Find where the given text appears and provide that cell's center as [x, y] coordinate. 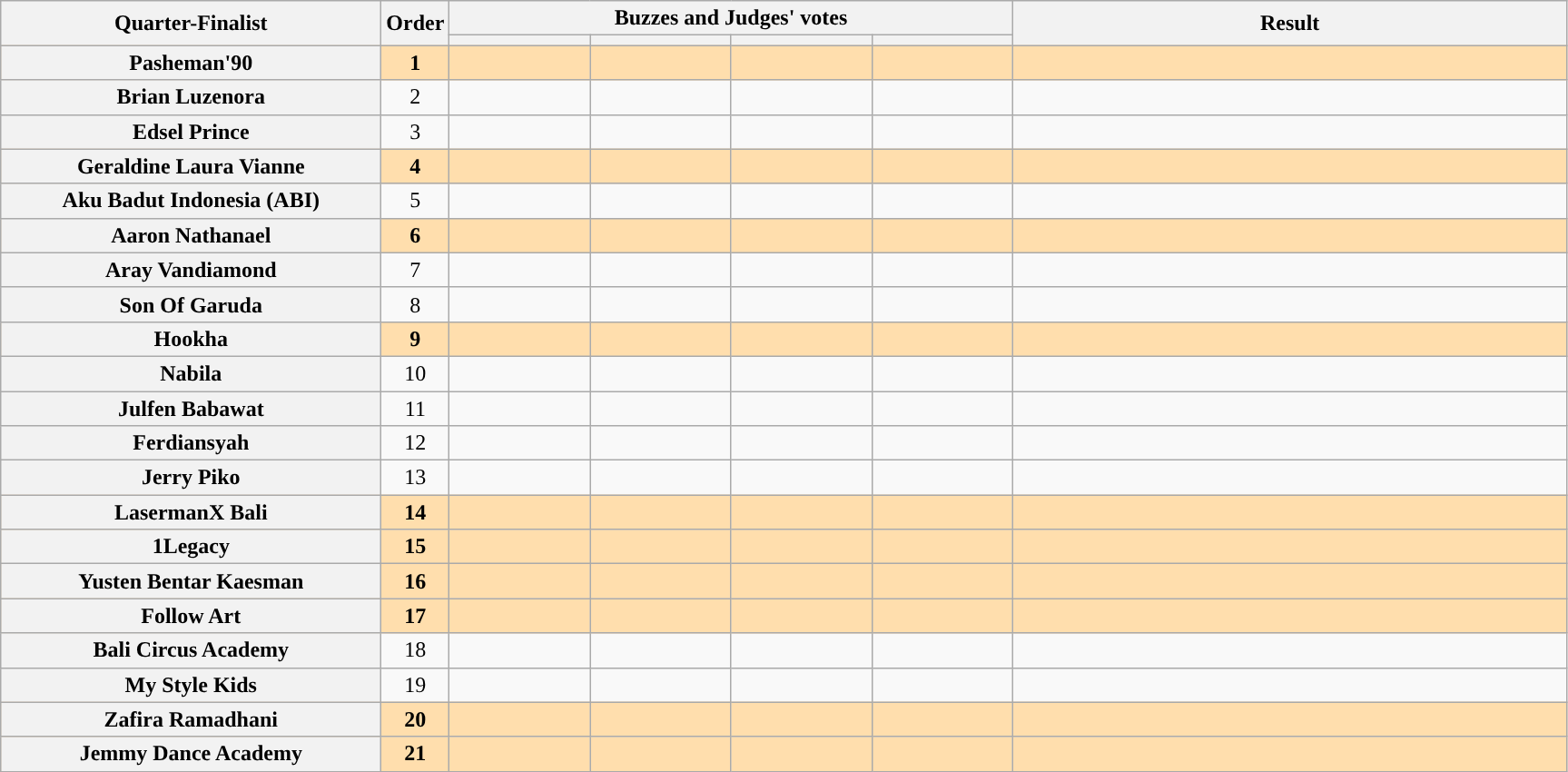
Son Of Garuda [191, 304]
13 [416, 478]
1 [416, 63]
2 [416, 97]
6 [416, 235]
Ferdiansyah [191, 443]
14 [416, 512]
Pasheman'90 [191, 63]
Quarter-Finalist [191, 24]
15 [416, 547]
Zafira Ramadhani [191, 719]
Aaron Nathanael [191, 235]
Result [1289, 24]
1Legacy [191, 547]
18 [416, 650]
LasermanX Bali [191, 512]
Yusten Bentar Kaesman [191, 581]
Hookha [191, 339]
Buzzes and Judges' votes [731, 18]
Order [416, 24]
Aray Vandiamond [191, 270]
12 [416, 443]
Follow Art [191, 616]
Brian Luzenora [191, 97]
Julfen Babawat [191, 408]
10 [416, 373]
Jerry Piko [191, 478]
Nabila [191, 373]
Jemmy Dance Academy [191, 754]
Aku Badut Indonesia (ABI) [191, 201]
17 [416, 616]
7 [416, 270]
5 [416, 201]
11 [416, 408]
3 [416, 132]
19 [416, 685]
9 [416, 339]
21 [416, 754]
Edsel Prince [191, 132]
Bali Circus Academy [191, 650]
4 [416, 166]
My Style Kids [191, 685]
8 [416, 304]
20 [416, 719]
16 [416, 581]
Geraldine Laura Vianne [191, 166]
